Locate the cell with the specified text and output its [X, Y] center coordinate. 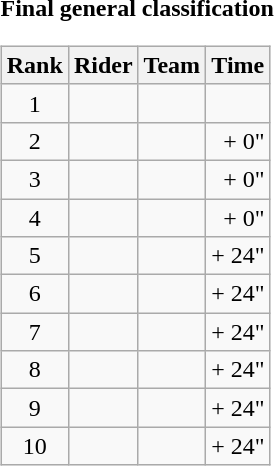
9 [34, 408]
1 [34, 103]
6 [34, 294]
Time [238, 65]
Rider [103, 65]
4 [34, 217]
7 [34, 332]
8 [34, 370]
3 [34, 179]
Rank [34, 65]
Team [172, 65]
5 [34, 256]
10 [34, 446]
2 [34, 141]
